Search for the cell housing the specified text and yield its (x, y) center coordinate. 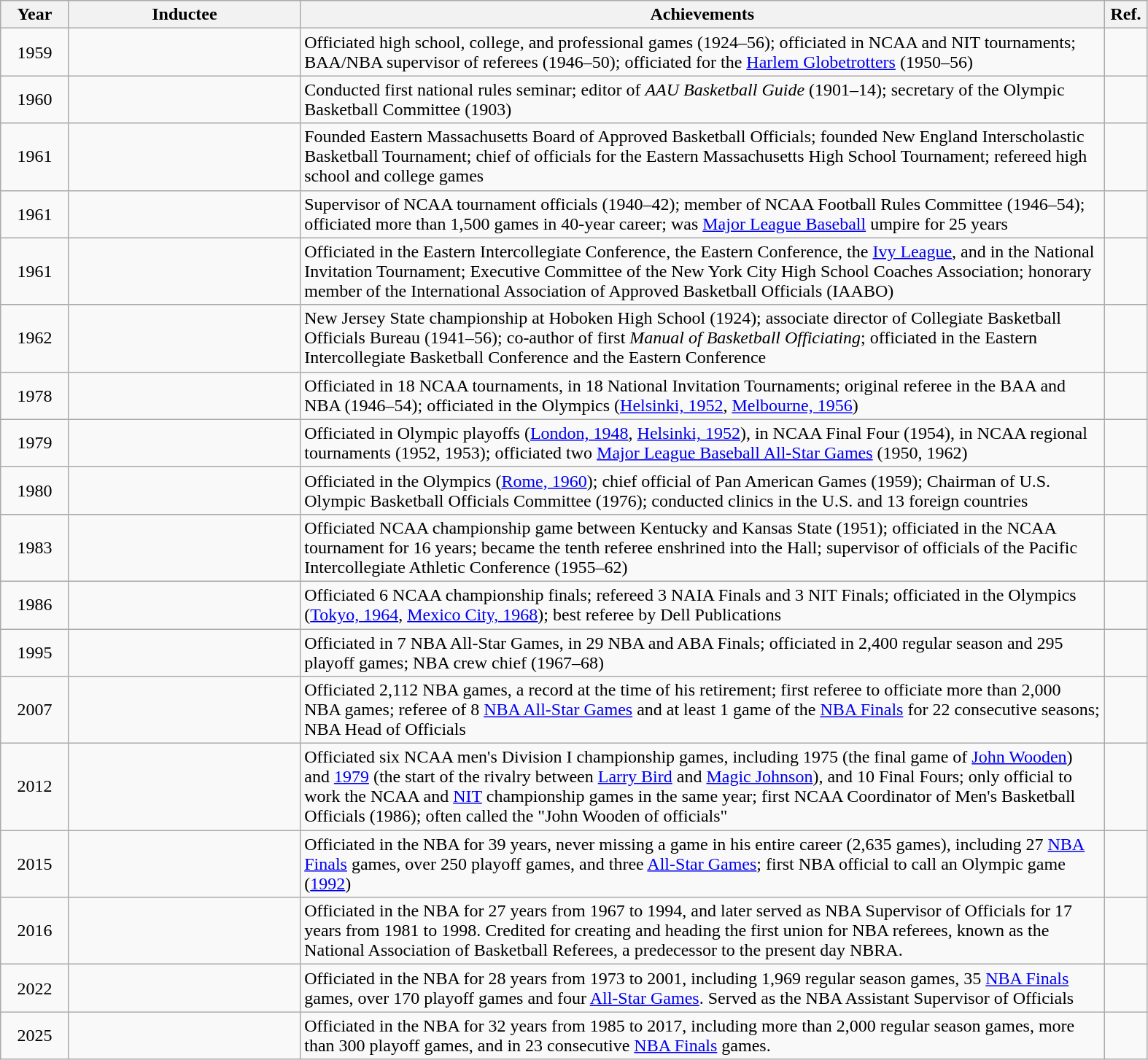
Conducted first national rules seminar; editor of AAU Basketball Guide (1901–14); secretary of the Olympic Basketball Committee (1903) (702, 99)
1986 (35, 605)
Ref. (1126, 15)
1980 (35, 490)
1995 (35, 652)
2015 (35, 864)
1962 (35, 338)
2012 (35, 787)
Officiated in 7 NBA All-Star Games, in 29 NBA and ABA Finals; officiated in 2,400 regular season and 295 playoff games; NBA crew chief (1967–68) (702, 652)
2025 (35, 1035)
Achievements (702, 15)
2007 (35, 710)
2022 (35, 989)
Year (35, 15)
1983 (35, 547)
1960 (35, 99)
2016 (35, 931)
1959 (35, 52)
Inductee (185, 15)
1978 (35, 395)
1979 (35, 443)
